Locate the cell with the specified text and output its [X, Y] center coordinate. 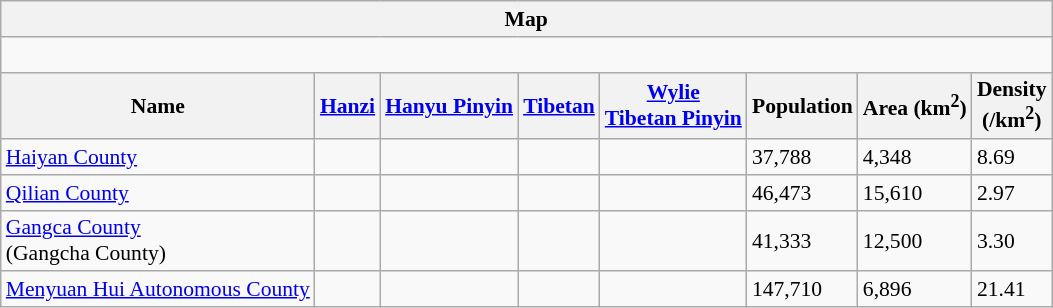
6,896 [915, 290]
Area (km2) [915, 106]
37,788 [802, 157]
41,333 [802, 240]
Menyuan Hui Autonomous County [158, 290]
Gangca County(Gangcha County) [158, 240]
147,710 [802, 290]
21.41 [1012, 290]
8.69 [1012, 157]
4,348 [915, 157]
3.30 [1012, 240]
46,473 [802, 193]
Population [802, 106]
15,610 [915, 193]
Hanyu Pinyin [449, 106]
Name [158, 106]
Density(/km2) [1012, 106]
2.97 [1012, 193]
Tibetan [559, 106]
Qilian County [158, 193]
Map [526, 19]
WylieTibetan Pinyin [674, 106]
Hanzi [348, 106]
12,500 [915, 240]
Haiyan County [158, 157]
